Locate the cell with the specified text and output its (X, Y) center coordinate. 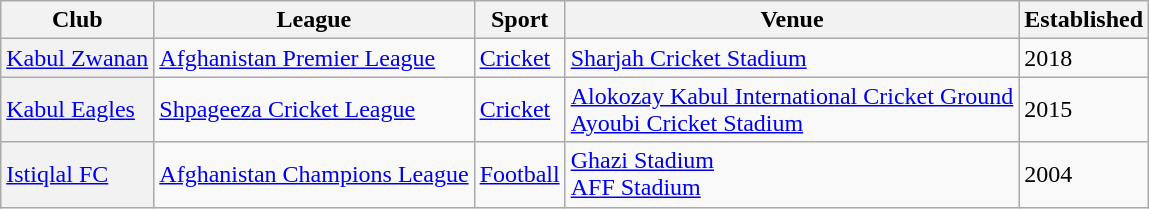
Afghanistan Premier League (314, 58)
Football (520, 174)
Sharjah Cricket Stadium (792, 58)
Istiqlal FC (78, 174)
2015 (1084, 110)
Sport (520, 20)
Venue (792, 20)
2004 (1084, 174)
Kabul Zwanan (78, 58)
Alokozay Kabul International Cricket GroundAyoubi Cricket Stadium (792, 110)
Shpageeza Cricket League (314, 110)
2018 (1084, 58)
Kabul Eagles (78, 110)
League (314, 20)
Club (78, 20)
Established (1084, 20)
Ghazi StadiumAFF Stadium (792, 174)
Afghanistan Champions League (314, 174)
